Search for the cell housing the specified text and yield its (x, y) center coordinate. 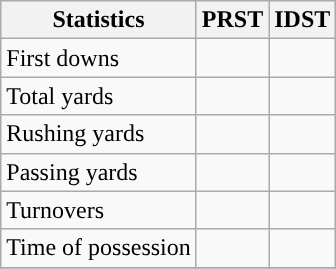
Total yards (99, 96)
Statistics (99, 20)
Turnovers (99, 210)
First downs (99, 58)
Rushing yards (99, 134)
Passing yards (99, 172)
IDST (302, 20)
PRST (232, 20)
Time of possession (99, 248)
